Find where the given text appears and provide that cell's center as (X, Y) coordinate. 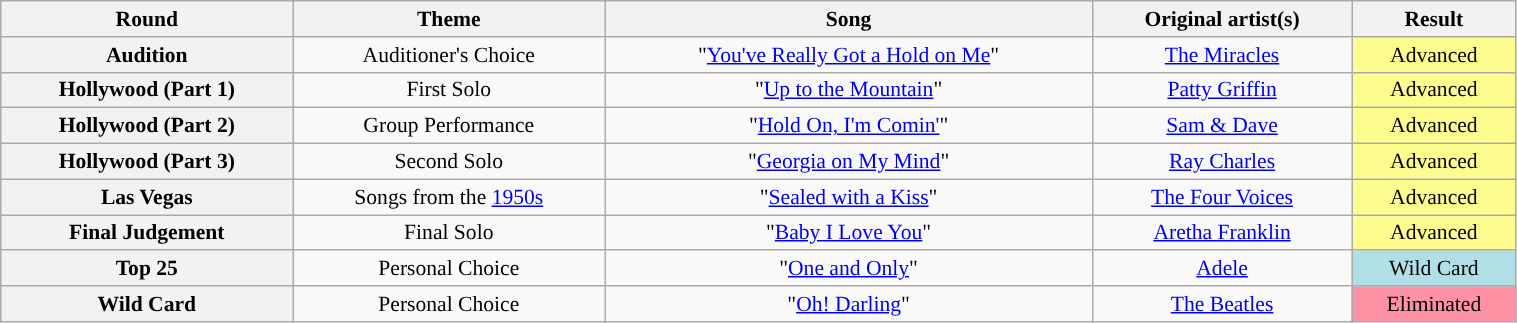
Adele (1222, 269)
Hollywood (Part 2) (147, 126)
The Four Voices (1222, 197)
Theme (449, 19)
The Miracles (1222, 55)
Song (849, 19)
First Solo (449, 90)
Hollywood (Part 1) (147, 90)
Songs from the 1950s (449, 197)
The Beatles (1222, 304)
Hollywood (Part 3) (147, 162)
Result (1434, 19)
"Baby I Love You" (849, 233)
Ray Charles (1222, 162)
Eliminated (1434, 304)
Patty Griffin (1222, 90)
Audition (147, 55)
Original artist(s) (1222, 19)
Sam & Dave (1222, 126)
Group Performance (449, 126)
Final Judgement (147, 233)
Las Vegas (147, 197)
Aretha Franklin (1222, 233)
Final Solo (449, 233)
Auditioner's Choice (449, 55)
"Oh! Darling" (849, 304)
"Georgia on My Mind" (849, 162)
Top 25 (147, 269)
"Up to the Mountain" (849, 90)
"You've Really Got a Hold on Me" (849, 55)
"Sealed with a Kiss" (849, 197)
Round (147, 19)
Second Solo (449, 162)
"One and Only" (849, 269)
"Hold On, I'm Comin'" (849, 126)
